Search for the cell housing the specified text and yield its [x, y] center coordinate. 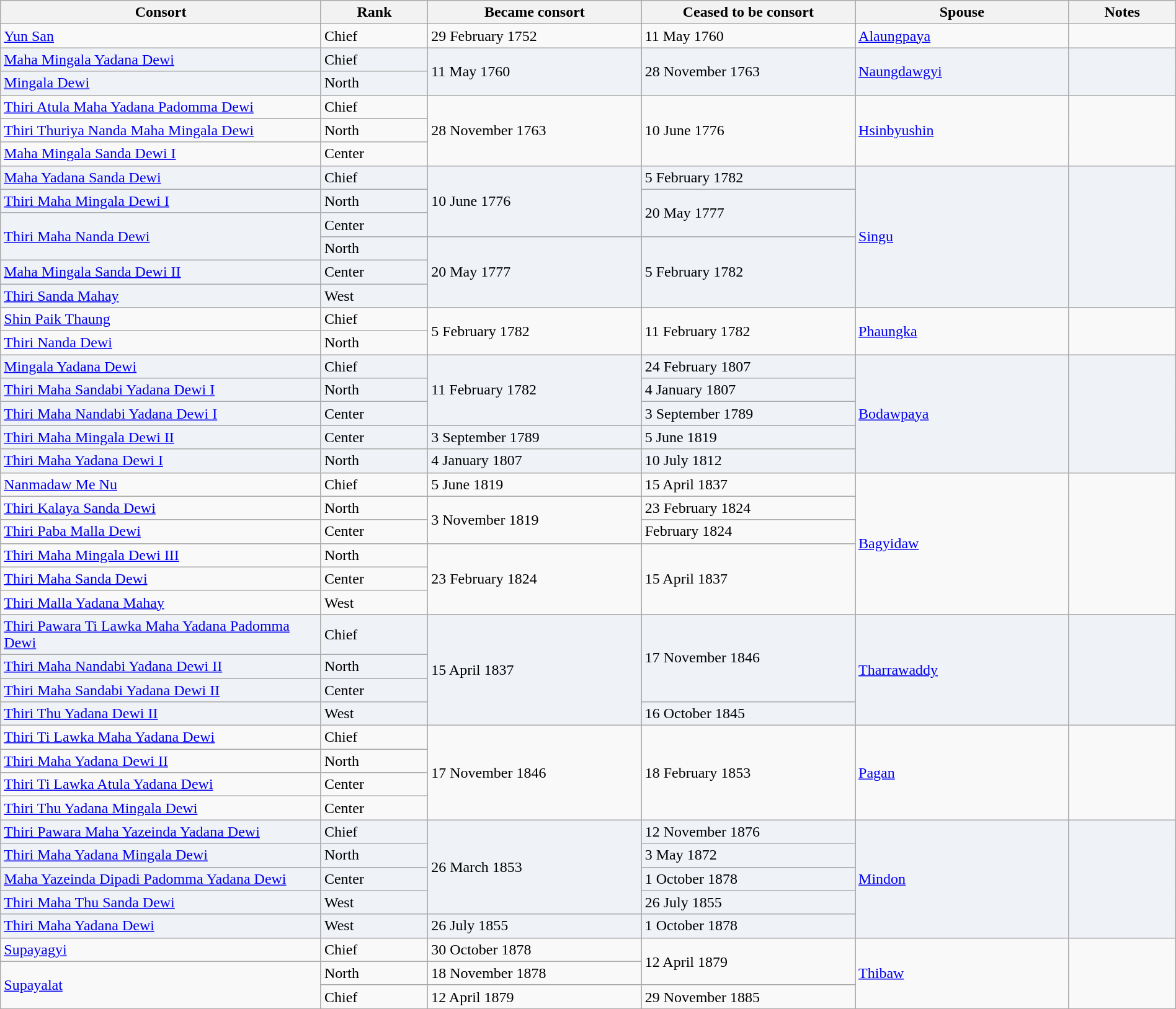
Thiri Ti Lawka Maha Yadana Dewi [161, 737]
Thiri Thuriya Nanda Maha Mingala Dewi [161, 130]
Shin Paik Thaung [161, 319]
Became consort [535, 12]
Bodawpaya [962, 414]
16 October 1845 [748, 714]
Mingala Yadana Dewi [161, 367]
Thiri Maha Yadana Dewi I [161, 461]
Pagan [962, 773]
24 February 1807 [748, 367]
Maha Yadana Sanda Dewi [161, 177]
Thiri Pawara Ti Lawka Maha Yadana Padomma Dewi [161, 634]
Notes [1122, 12]
Naungdawgyi [962, 71]
Ceased to be consort [748, 12]
Consort [161, 12]
Thiri Maha Yadana Dewi [161, 926]
Mingala Dewi [161, 83]
Thiri Maha Sandabi Yadana Dewi II [161, 690]
3 November 1819 [535, 520]
Alaungpaya [962, 36]
Thiri Ti Lawka Atula Yadana Dewi [161, 785]
Thiri Maha Yadana Mingala Dewi [161, 855]
Maha Mingala Yadana Dewi [161, 60]
Thiri Maha Thu Sanda Dewi [161, 902]
26 March 1853 [535, 867]
Thiri Malla Yadana Mahay [161, 602]
Thiri Nanda Dewi [161, 343]
February 1824 [748, 531]
Thiri Pawara Maha Yazeinda Yadana Dewi [161, 832]
Thiri Maha Sandabi Yadana Dewi I [161, 390]
Thiri Maha Nanda Dewi [161, 236]
Thiri Maha Nandabi Yadana Dewi II [161, 666]
30 October 1878 [535, 949]
Maha Mingala Sanda Dewi II [161, 272]
Thiri Atula Maha Yadana Padomma Dewi [161, 107]
Rank [374, 12]
Spouse [962, 12]
Hsinbyushin [962, 130]
Supayagyi [161, 949]
Tharrawaddy [962, 670]
Thiri Paba Malla Dewi [161, 531]
Bagyidaw [962, 543]
Thiri Maha Sanda Dewi [161, 579]
18 February 1853 [748, 773]
Thiri Maha Mingala Dewi II [161, 437]
Yun San [161, 36]
Supayalat [161, 985]
Mindon [962, 879]
Nanmadaw Me Nu [161, 484]
Phaungka [962, 331]
Thiri Thu Yadana Dewi II [161, 714]
29 November 1885 [748, 997]
12 November 1876 [748, 832]
3 May 1872 [748, 855]
Thibaw [962, 973]
Singu [962, 236]
18 November 1878 [535, 973]
Maha Yazeinda Dipadi Padomma Yadana Dewi [161, 879]
10 July 1812 [748, 461]
Thiri Maha Mingala Dewi I [161, 201]
Thiri Maha Mingala Dewi III [161, 555]
Thiri Maha Nandabi Yadana Dewi I [161, 414]
Thiri Sanda Mahay [161, 296]
Maha Mingala Sanda Dewi I [161, 154]
Thiri Thu Yadana Mingala Dewi [161, 808]
29 February 1752 [535, 36]
Thiri Kalaya Sanda Dewi [161, 508]
Thiri Maha Yadana Dewi II [161, 761]
